From the cell containing the given text, extract its center point as [X, Y] coordinate. 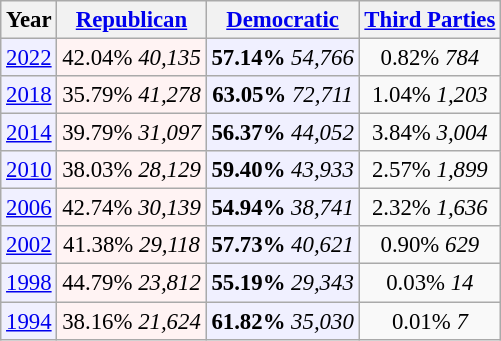
57.14% 54,766 [282, 58]
3.84% 3,004 [430, 133]
41.38% 29,118 [132, 245]
59.40% 43,933 [282, 170]
38.03% 28,129 [132, 170]
1.04% 1,203 [430, 95]
2002 [29, 245]
35.79% 41,278 [132, 95]
1994 [29, 321]
39.79% 31,097 [132, 133]
56.37% 44,052 [282, 133]
63.05% 72,711 [282, 95]
2010 [29, 170]
44.79% 23,812 [132, 283]
Third Parties [430, 20]
2018 [29, 95]
2006 [29, 208]
0.82% 784 [430, 58]
38.16% 21,624 [132, 321]
Year [29, 20]
2022 [29, 58]
2.57% 1,899 [430, 170]
0.90% 629 [430, 245]
1998 [29, 283]
Republican [132, 20]
2014 [29, 133]
0.03% 14 [430, 283]
Democratic [282, 20]
42.74% 30,139 [132, 208]
54.94% 38,741 [282, 208]
0.01% 7 [430, 321]
42.04% 40,135 [132, 58]
55.19% 29,343 [282, 283]
57.73% 40,621 [282, 245]
2.32% 1,636 [430, 208]
61.82% 35,030 [282, 321]
